Scan for the cell matching the given text and deliver its [X, Y] coordinate at center. 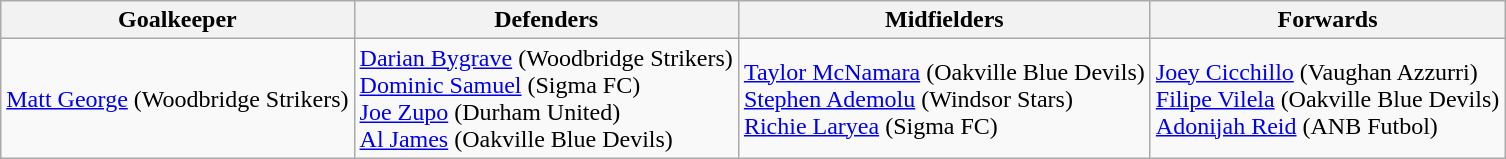
Midfielders [944, 20]
Forwards [1327, 20]
Joey Cicchillo (Vaughan Azzurri)Filipe Vilela (Oakville Blue Devils)Adonijah Reid (ANB Futbol) [1327, 98]
Defenders [546, 20]
Goalkeeper [178, 20]
Darian Bygrave (Woodbridge Strikers)Dominic Samuel (Sigma FC)Joe Zupo (Durham United)Al James (Oakville Blue Devils) [546, 98]
Matt George (Woodbridge Strikers) [178, 98]
Taylor McNamara (Oakville Blue Devils)Stephen Ademolu (Windsor Stars)Richie Laryea (Sigma FC) [944, 98]
